Locate the cell with the specified text and output its [X, Y] center coordinate. 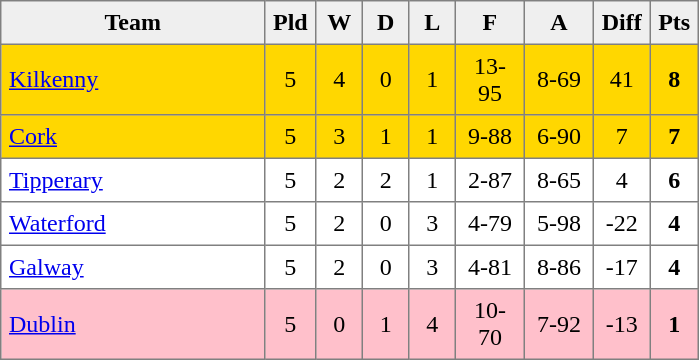
L [432, 23]
W [339, 23]
2-87 [490, 180]
-13 [621, 324]
41 [621, 79]
4-81 [490, 267]
6-90 [558, 137]
6 [674, 180]
4-79 [490, 224]
9-88 [490, 137]
A [558, 23]
Waterford [133, 224]
Pld [290, 23]
Cork [133, 137]
Pts [674, 23]
7-92 [558, 324]
Dublin [133, 324]
5-98 [558, 224]
8-69 [558, 79]
8-86 [558, 267]
8 [674, 79]
F [490, 23]
Kilkenny [133, 79]
Diff [621, 23]
8-65 [558, 180]
10-70 [490, 324]
-17 [621, 267]
-22 [621, 224]
D [385, 23]
Tipperary [133, 180]
Galway [133, 267]
Team [133, 23]
13-95 [490, 79]
